Locate the cell with the specified text and output its [X, Y] center coordinate. 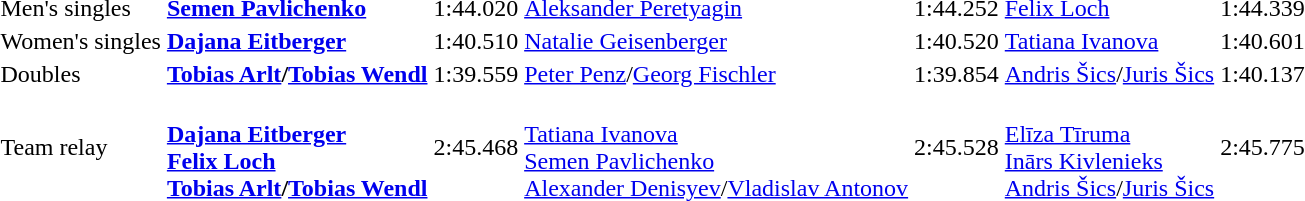
Dajana Eitberger [297, 41]
Andris Šics/Juris Šics [1109, 74]
Tatiana Ivanova [1109, 41]
1:39.854 [957, 74]
Tobias Arlt/Tobias Wendl [297, 74]
1:39.559 [476, 74]
Natalie Geisenberger [716, 41]
1:40.520 [957, 41]
Peter Penz/Georg Fischler [716, 74]
1:40.510 [476, 41]
